Output the [x, y] coordinate of the center of the cell containing the given text.  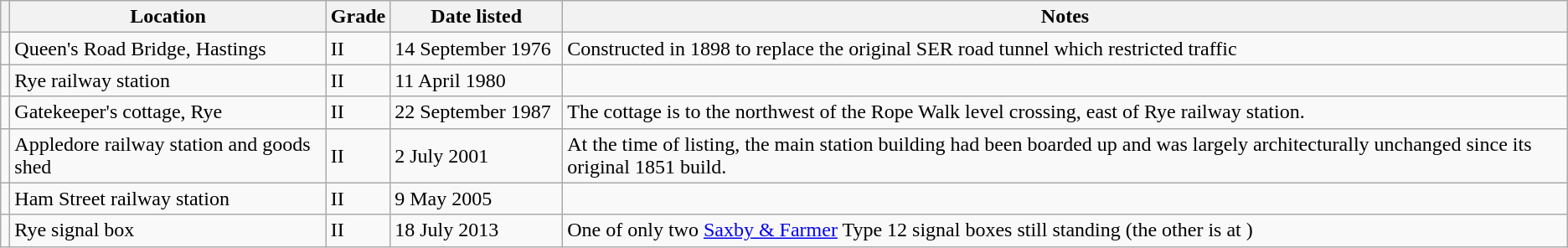
11 April 1980 [477, 80]
Notes [1065, 17]
Rye railway station [168, 80]
Appledore railway station and goods shed [168, 156]
9 May 2005 [477, 199]
The cottage is to the northwest of the Rope Walk level crossing, east of Rye railway station. [1065, 112]
Ham Street railway station [168, 199]
Date listed [477, 17]
2 July 2001 [477, 156]
One of only two Saxby & Farmer Type 12 signal boxes still standing (the other is at ) [1065, 230]
Constructed in 1898 to replace the original SER road tunnel which restricted traffic [1065, 49]
14 September 1976 [477, 49]
At the time of listing, the main station building had been boarded up and was largely architecturally unchanged since its original 1851 build. [1065, 156]
Gatekeeper's cottage, Rye [168, 112]
22 September 1987 [477, 112]
Location [168, 17]
Grade [358, 17]
18 July 2013 [477, 230]
Queen's Road Bridge, Hastings [168, 49]
Rye signal box [168, 230]
